Output the [X, Y] coordinate of the center of the cell containing the given text.  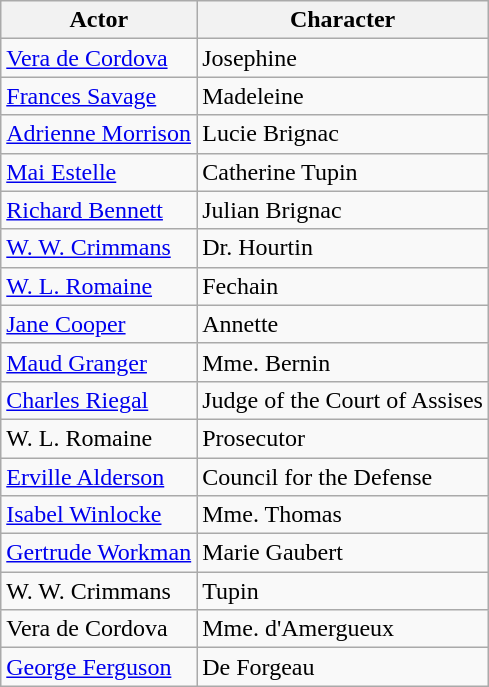
Annette [343, 324]
Dr. Hourtin [343, 248]
Judge of the Court of Assises [343, 400]
Marie Gaubert [343, 553]
Catherine Tupin [343, 172]
Council for the Defense [343, 477]
Tupin [343, 591]
Adrienne Morrison [99, 134]
Richard Bennett [99, 210]
Character [343, 20]
Erville Alderson [99, 477]
Charles Riegal [99, 400]
Jane Cooper [99, 324]
Mme. Bernin [343, 362]
Mai Estelle [99, 172]
Josephine [343, 58]
Julian Brignac [343, 210]
Mme. d'Amergueux [343, 629]
George Ferguson [99, 667]
Gertrude Workman [99, 553]
Actor [99, 20]
Maud Granger [99, 362]
De Forgeau [343, 667]
Lucie Brignac [343, 134]
Isabel Winlocke [99, 515]
Frances Savage [99, 96]
Mme. Thomas [343, 515]
Prosecutor [343, 438]
Madeleine [343, 96]
Fechain [343, 286]
